Locate the cell with the specified text and output its (X, Y) center coordinate. 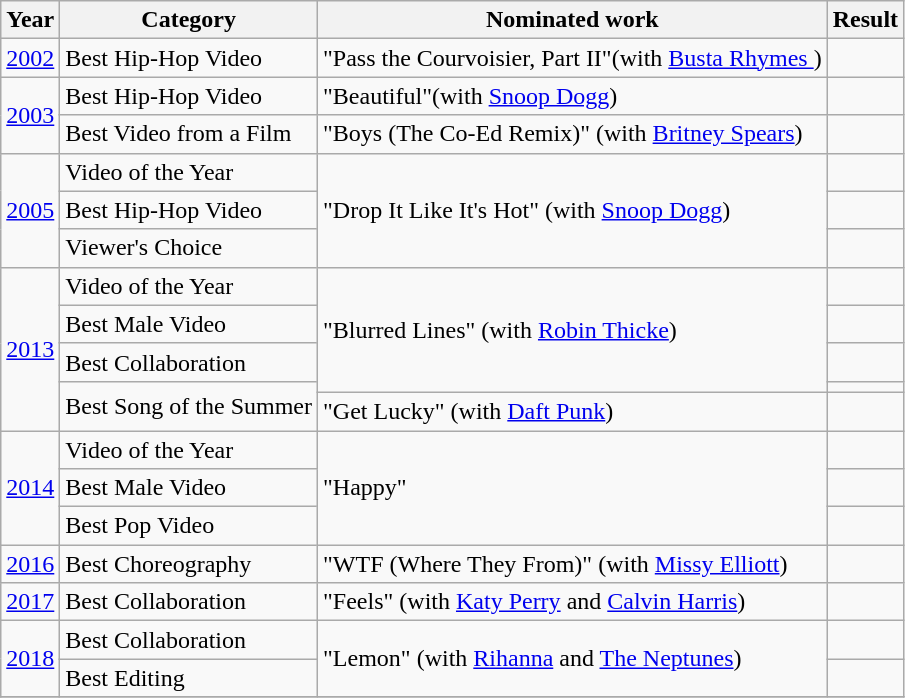
2016 (30, 564)
Best Choreography (189, 564)
"Feels" (with Katy Perry and Calvin Harris) (573, 602)
2018 (30, 659)
Best Song of the Summer (189, 406)
2003 (30, 115)
Year (30, 20)
Viewer's Choice (189, 248)
2017 (30, 602)
"Happy" (573, 487)
2014 (30, 487)
"Drop It Like It's Hot" (with Snoop Dogg) (573, 210)
2002 (30, 58)
"WTF (Where They From)" (with Missy Elliott) (573, 564)
Best Editing (189, 678)
"Blurred Lines" (with Robin Thicke) (573, 330)
Nominated work (573, 20)
2005 (30, 210)
Result (865, 20)
"Boys (The Co-Ed Remix)" (with Britney Spears) (573, 134)
"Beautiful"(with Snoop Dogg) (573, 96)
"Pass the Courvoisier, Part II"(with Busta Rhymes ) (573, 58)
Best Pop Video (189, 526)
"Get Lucky" (with Daft Punk) (573, 411)
"Lemon" (with Rihanna and The Neptunes) (573, 659)
Category (189, 20)
2013 (30, 348)
Best Video from a Film (189, 134)
